Capture the cell that displays the provided text and extract its (x, y) central coordinate. 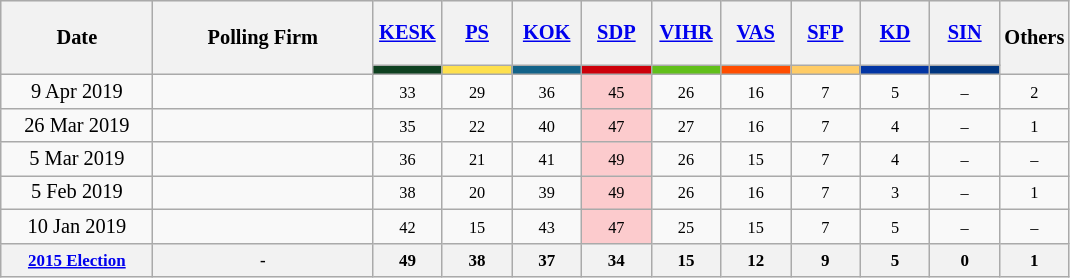
37 (547, 260)
33 (408, 91)
21 (477, 159)
9 Apr 2019 (77, 91)
41 (547, 159)
VAS (756, 32)
9 (825, 260)
29 (477, 91)
0 (965, 260)
PS (477, 32)
22 (477, 125)
Date (77, 37)
35 (408, 125)
Polling Firm (263, 37)
5 Feb 2019 (77, 192)
20 (477, 192)
SFP (825, 32)
- (263, 260)
39 (547, 192)
26 Mar 2019 (77, 125)
KD (895, 32)
10 Jan 2019 (77, 226)
42 (408, 226)
5 Mar 2019 (77, 159)
SDP (617, 32)
43 (547, 226)
27 (686, 125)
Others (1034, 37)
40 (547, 125)
45 (617, 91)
SIN (965, 32)
VIHR (686, 32)
2015 Election (77, 260)
12 (756, 260)
KOK (547, 32)
2 (1034, 91)
3 (895, 192)
34 (617, 260)
25 (686, 226)
KESK (408, 32)
